Detect which cell encompasses the target text, then output its (x, y) center coordinate. 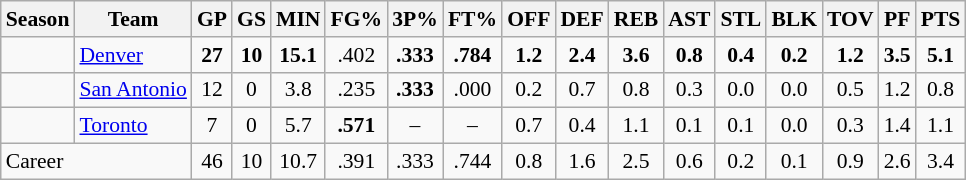
3.6 (636, 55)
.235 (356, 90)
0.6 (689, 162)
1.4 (898, 126)
FG% (356, 19)
.784 (472, 55)
.000 (472, 90)
Career (96, 162)
TOV (850, 19)
Team (132, 19)
.571 (356, 126)
.402 (356, 55)
REB (636, 19)
FT% (472, 19)
3.5 (898, 55)
DEF (582, 19)
Toronto (132, 126)
.391 (356, 162)
San Antonio (132, 90)
1.6 (582, 162)
3P% (415, 19)
Season (38, 19)
PTS (941, 19)
OFF (528, 19)
AST (689, 19)
3.8 (298, 90)
0.5 (850, 90)
27 (212, 55)
2.5 (636, 162)
Denver (132, 55)
STL (740, 19)
5.1 (941, 55)
.744 (472, 162)
PF (898, 19)
GP (212, 19)
15.1 (298, 55)
5.7 (298, 126)
2.4 (582, 55)
MIN (298, 19)
7 (212, 126)
BLK (794, 19)
10.7 (298, 162)
46 (212, 162)
0.9 (850, 162)
GS (252, 19)
3.4 (941, 162)
12 (212, 90)
2.6 (898, 162)
